Determine the (X, Y) coordinate at the center of the cell enclosing the given text.  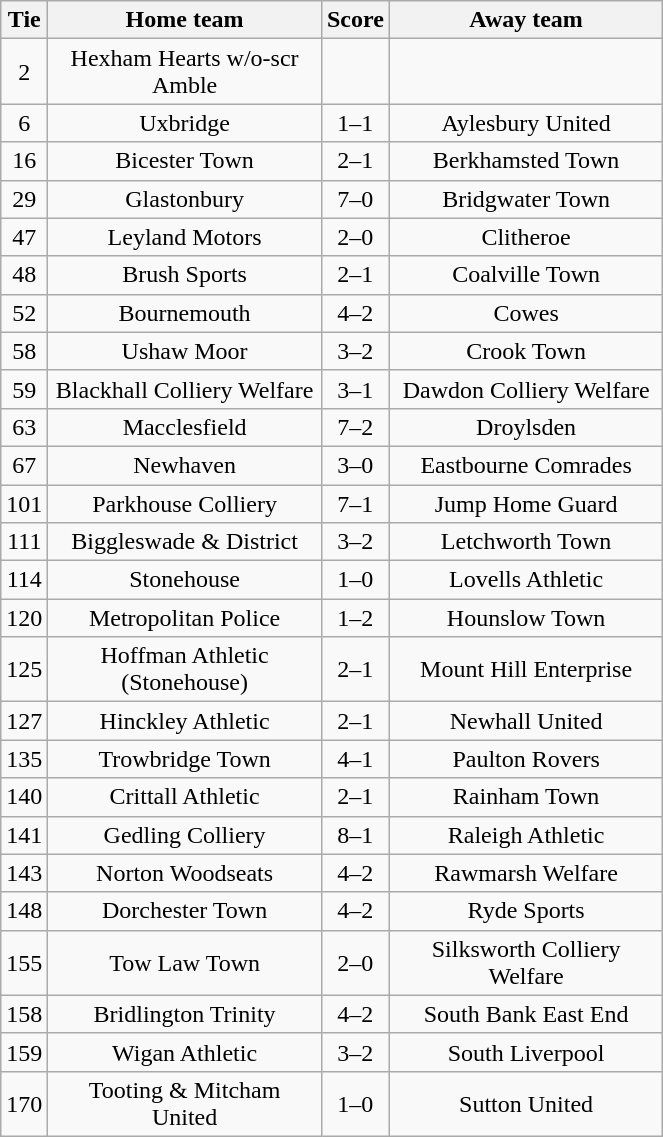
Dorchester Town (185, 911)
Uxbridge (185, 123)
125 (24, 670)
Norton Woodseats (185, 873)
Sutton United (526, 1104)
Tie (24, 20)
143 (24, 873)
Ryde Sports (526, 911)
Brush Sports (185, 275)
3–1 (355, 389)
Hoffman Athletic (Stonehouse) (185, 670)
158 (24, 1014)
Macclesfield (185, 427)
Biggleswade & District (185, 542)
Dawdon Colliery Welfare (526, 389)
148 (24, 911)
Newhall United (526, 721)
59 (24, 389)
Newhaven (185, 465)
Clitheroe (526, 237)
Jump Home Guard (526, 503)
Crook Town (526, 351)
Stonehouse (185, 580)
67 (24, 465)
Aylesbury United (526, 123)
155 (24, 962)
Blackhall Colliery Welfare (185, 389)
Hinckley Athletic (185, 721)
Cowes (526, 313)
Ushaw Moor (185, 351)
48 (24, 275)
6 (24, 123)
Hounslow Town (526, 618)
Bridlington Trinity (185, 1014)
2 (24, 72)
Droylsden (526, 427)
Rawmarsh Welfare (526, 873)
Rainham Town (526, 797)
63 (24, 427)
South Bank East End (526, 1014)
Metropolitan Police (185, 618)
Glastonbury (185, 199)
47 (24, 237)
Parkhouse Colliery (185, 503)
Tow Law Town (185, 962)
Hexham Hearts w/o-scr Amble (185, 72)
7–1 (355, 503)
7–2 (355, 427)
52 (24, 313)
Eastbourne Comrades (526, 465)
16 (24, 161)
Score (355, 20)
Home team (185, 20)
101 (24, 503)
120 (24, 618)
Lovells Athletic (526, 580)
7–0 (355, 199)
141 (24, 835)
4–1 (355, 759)
Letchworth Town (526, 542)
Away team (526, 20)
Leyland Motors (185, 237)
29 (24, 199)
Tooting & Mitcham United (185, 1104)
Crittall Athletic (185, 797)
South Liverpool (526, 1052)
135 (24, 759)
1–1 (355, 123)
1–2 (355, 618)
Trowbridge Town (185, 759)
Bournemouth (185, 313)
Bridgwater Town (526, 199)
8–1 (355, 835)
111 (24, 542)
3–0 (355, 465)
Coalville Town (526, 275)
Berkhamsted Town (526, 161)
Bicester Town (185, 161)
Mount Hill Enterprise (526, 670)
Raleigh Athletic (526, 835)
170 (24, 1104)
58 (24, 351)
159 (24, 1052)
Paulton Rovers (526, 759)
140 (24, 797)
Gedling Colliery (185, 835)
Silksworth Colliery Welfare (526, 962)
Wigan Athletic (185, 1052)
127 (24, 721)
114 (24, 580)
